Determine the [x, y] coordinate at the center of the cell enclosing the given text.  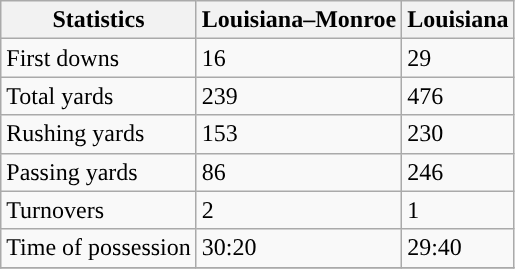
Total yards [99, 96]
Turnovers [99, 210]
86 [298, 172]
239 [298, 96]
30:20 [298, 248]
2 [298, 210]
Rushing yards [99, 134]
29 [458, 58]
First downs [99, 58]
476 [458, 96]
Passing yards [99, 172]
Time of possession [99, 248]
Statistics [99, 20]
1 [458, 210]
230 [458, 134]
246 [458, 172]
Louisiana–Monroe [298, 20]
29:40 [458, 248]
16 [298, 58]
Louisiana [458, 20]
153 [298, 134]
